Capture the cell that displays the provided text and extract its [X, Y] central coordinate. 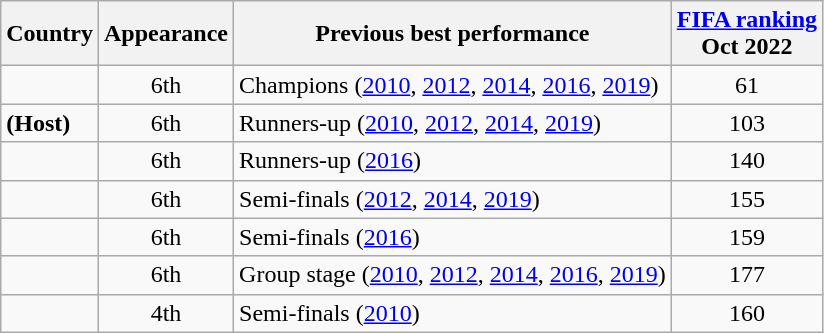
Runners-up (2010, 2012, 2014, 2019) [453, 123]
Appearance [166, 34]
Group stage (2010, 2012, 2014, 2016, 2019) [453, 275]
Country [50, 34]
Semi-finals (2012, 2014, 2019) [453, 199]
(Host) [50, 123]
Previous best performance [453, 34]
4th [166, 313]
Runners-up (2016) [453, 161]
61 [746, 85]
177 [746, 275]
103 [746, 123]
155 [746, 199]
FIFA rankingOct 2022 [746, 34]
159 [746, 237]
140 [746, 161]
160 [746, 313]
Champions (2010, 2012, 2014, 2016, 2019) [453, 85]
Semi-finals (2016) [453, 237]
Semi-finals (2010) [453, 313]
